From the cell containing the given text, extract its center point as [X, Y] coordinate. 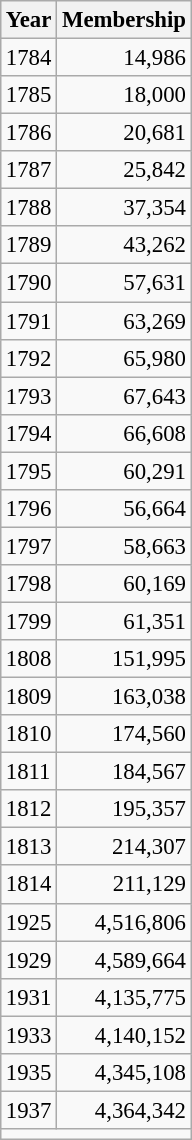
1787 [28, 170]
151,995 [124, 659]
1935 [28, 1072]
65,980 [124, 358]
1931 [28, 997]
60,291 [124, 471]
174,560 [124, 734]
1937 [28, 1110]
195,357 [124, 809]
1929 [28, 960]
1795 [28, 471]
214,307 [124, 847]
4,516,806 [124, 922]
1790 [28, 283]
1792 [28, 358]
1811 [28, 772]
1799 [28, 621]
60,169 [124, 584]
4,345,108 [124, 1072]
4,135,775 [124, 997]
Year [28, 20]
1809 [28, 696]
4,364,342 [124, 1110]
58,663 [124, 546]
1814 [28, 884]
56,664 [124, 508]
61,351 [124, 621]
1784 [28, 57]
1786 [28, 133]
4,589,664 [124, 960]
1810 [28, 734]
1788 [28, 208]
1798 [28, 584]
1796 [28, 508]
25,842 [124, 170]
1789 [28, 245]
1933 [28, 1035]
67,643 [124, 396]
20,681 [124, 133]
Membership [124, 20]
184,567 [124, 772]
1812 [28, 809]
18,000 [124, 95]
1793 [28, 396]
57,631 [124, 283]
1797 [28, 546]
14,986 [124, 57]
43,262 [124, 245]
1794 [28, 433]
37,354 [124, 208]
211,129 [124, 884]
163,038 [124, 696]
66,608 [124, 433]
1808 [28, 659]
63,269 [124, 321]
1813 [28, 847]
1925 [28, 922]
4,140,152 [124, 1035]
1791 [28, 321]
1785 [28, 95]
